Extract the [X, Y] coordinate from the center of the cell holding the provided text.  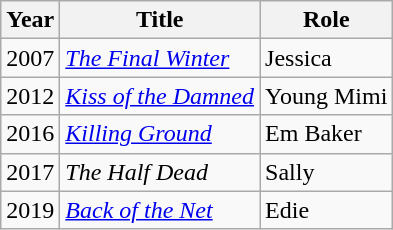
2016 [30, 134]
Title [160, 20]
Young Mimi [326, 96]
Sally [326, 172]
Back of the Net [160, 210]
The Final Winter [160, 58]
2017 [30, 172]
Jessica [326, 58]
The Half Dead [160, 172]
Kiss of the Damned [160, 96]
2007 [30, 58]
Edie [326, 210]
Killing Ground [160, 134]
2019 [30, 210]
Em Baker [326, 134]
2012 [30, 96]
Year [30, 20]
Role [326, 20]
